Capture the cell that displays the provided text and extract its (x, y) central coordinate. 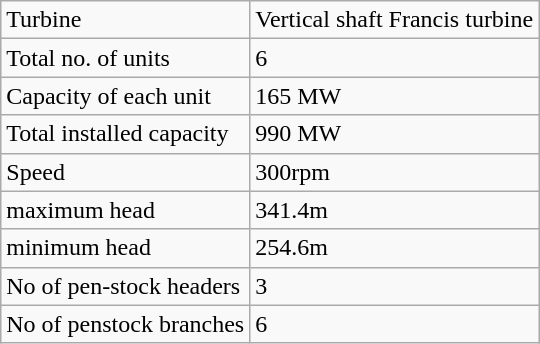
254.6m (394, 248)
Total installed capacity (126, 134)
No of penstock branches (126, 324)
No of pen-stock headers (126, 286)
Turbine (126, 20)
minimum head (126, 248)
165 MW (394, 96)
Vertical shaft Francis turbine (394, 20)
Total no. of units (126, 58)
Capacity of each unit (126, 96)
990 MW (394, 134)
300rpm (394, 172)
341.4m (394, 210)
3 (394, 286)
Speed (126, 172)
maximum head (126, 210)
